Determine the [X, Y] coordinate at the center of the cell enclosing the given text.  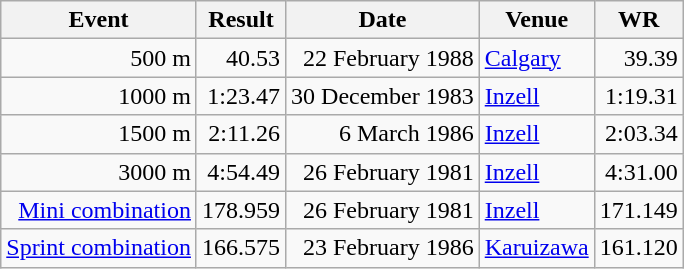
Calgary [536, 58]
1500 m [99, 134]
39.39 [638, 58]
2:11.26 [240, 134]
166.575 [240, 248]
2:03.34 [638, 134]
3000 m [99, 172]
Sprint combination [99, 248]
WR [638, 20]
40.53 [240, 58]
500 m [99, 58]
Result [240, 20]
1000 m [99, 96]
30 December 1983 [383, 96]
Date [383, 20]
22 February 1988 [383, 58]
1:19.31 [638, 96]
Karuizawa [536, 248]
23 February 1986 [383, 248]
161.120 [638, 248]
1:23.47 [240, 96]
Mini combination [99, 210]
6 March 1986 [383, 134]
Venue [536, 20]
178.959 [240, 210]
4:54.49 [240, 172]
171.149 [638, 210]
Event [99, 20]
4:31.00 [638, 172]
